Return (x, y) of the center of cell containing provided text 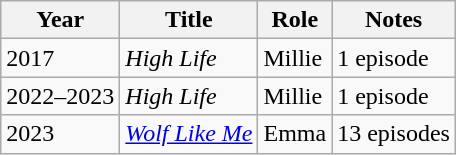
Title (189, 20)
Wolf Like Me (189, 134)
Notes (394, 20)
2023 (60, 134)
2017 (60, 58)
Role (295, 20)
Year (60, 20)
2022–2023 (60, 96)
13 episodes (394, 134)
Emma (295, 134)
